From the cell containing the given text, extract its center point as (x, y) coordinate. 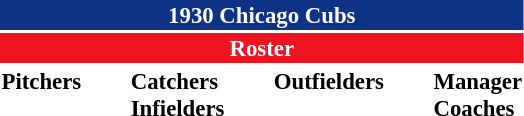
Roster (262, 48)
1930 Chicago Cubs (262, 15)
